Determine the (x, y) coordinate at the center of the cell enclosing the given text.  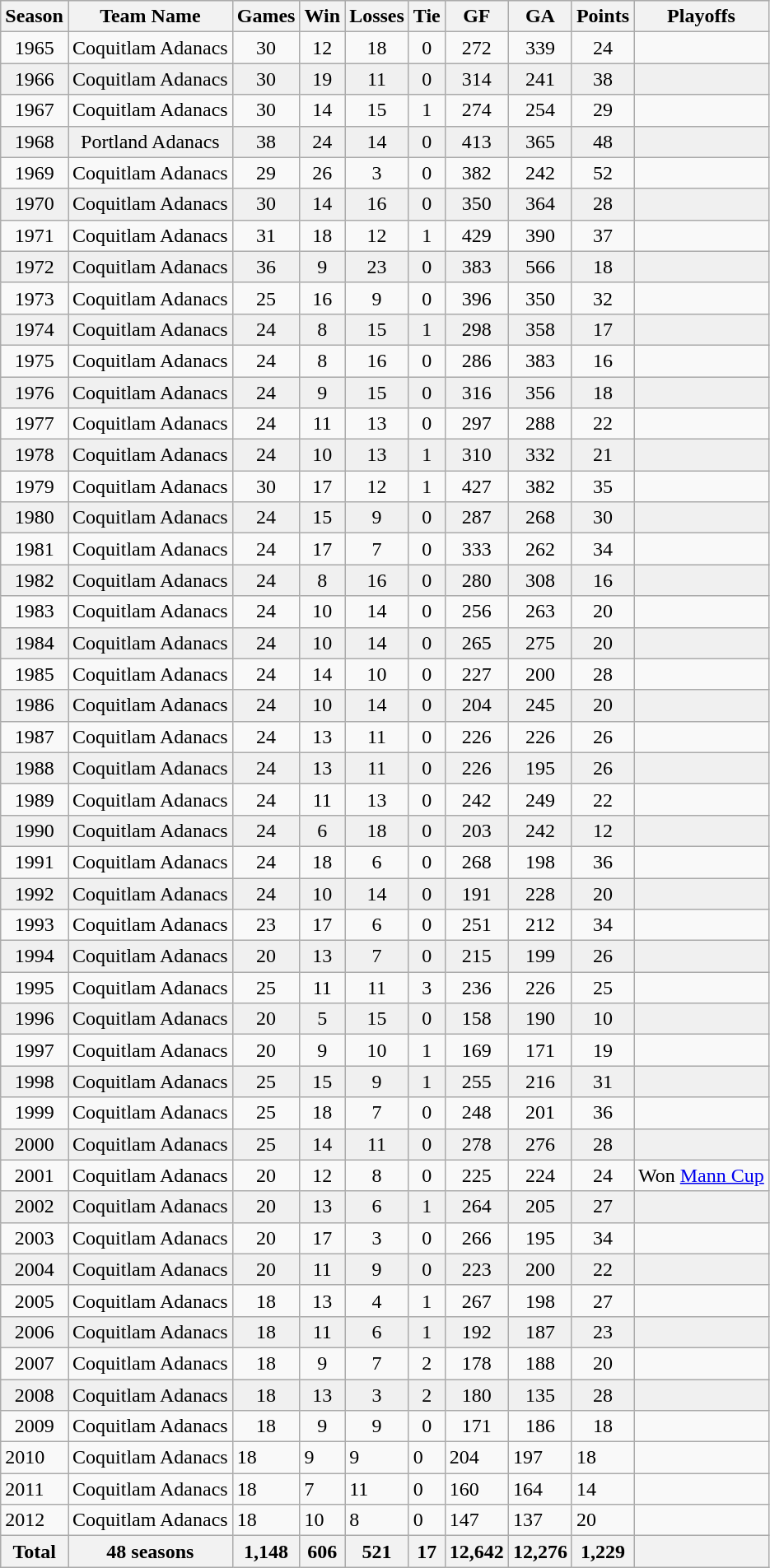
264 (476, 1207)
2003 (35, 1238)
1999 (35, 1113)
203 (476, 831)
241 (540, 79)
267 (476, 1300)
263 (540, 612)
2002 (35, 1207)
5 (323, 1019)
280 (476, 580)
275 (540, 643)
1,148 (266, 1552)
Tie (427, 16)
52 (603, 173)
Points (603, 16)
1995 (35, 988)
274 (476, 110)
521 (377, 1552)
606 (323, 1552)
1986 (35, 705)
1973 (35, 298)
276 (540, 1144)
225 (476, 1175)
178 (476, 1363)
429 (476, 235)
1980 (35, 518)
191 (476, 893)
Season (35, 16)
2004 (35, 1269)
48 (603, 142)
1976 (35, 393)
187 (540, 1332)
188 (540, 1363)
37 (603, 235)
Total (35, 1552)
227 (476, 674)
160 (476, 1489)
1978 (35, 455)
32 (603, 298)
Win (323, 16)
199 (540, 956)
Games (266, 16)
365 (540, 142)
1991 (35, 862)
1974 (35, 329)
1,229 (603, 1552)
12,276 (540, 1552)
1993 (35, 925)
Won Mann Cup (702, 1175)
Losses (377, 16)
223 (476, 1269)
Team Name (150, 16)
1977 (35, 424)
1988 (35, 768)
1987 (35, 737)
364 (540, 204)
2005 (35, 1300)
224 (540, 1175)
1979 (35, 486)
2009 (35, 1426)
297 (476, 424)
278 (476, 1144)
215 (476, 956)
12,642 (476, 1552)
35 (603, 486)
205 (540, 1207)
1967 (35, 110)
216 (540, 1082)
Portland Adanacs (150, 142)
135 (540, 1395)
236 (476, 988)
1984 (35, 643)
1994 (35, 956)
147 (476, 1520)
21 (603, 455)
192 (476, 1332)
180 (476, 1395)
2007 (35, 1363)
1992 (35, 893)
314 (476, 79)
262 (540, 549)
1990 (35, 831)
1982 (35, 580)
288 (540, 424)
1969 (35, 173)
390 (540, 235)
137 (540, 1520)
248 (476, 1113)
164 (540, 1489)
1996 (35, 1019)
1998 (35, 1082)
333 (476, 549)
2006 (35, 1332)
1983 (35, 612)
2008 (35, 1395)
298 (476, 329)
265 (476, 643)
1966 (35, 79)
1985 (35, 674)
158 (476, 1019)
332 (540, 455)
1975 (35, 361)
186 (540, 1426)
201 (540, 1113)
1968 (35, 142)
266 (476, 1238)
2001 (35, 1175)
197 (540, 1458)
190 (540, 1019)
1989 (35, 799)
316 (476, 393)
413 (476, 142)
212 (540, 925)
228 (540, 893)
255 (476, 1082)
566 (540, 267)
272 (476, 48)
308 (540, 580)
2012 (35, 1520)
2000 (35, 1144)
396 (476, 298)
251 (476, 925)
GA (540, 16)
254 (540, 110)
427 (476, 486)
287 (476, 518)
2011 (35, 1489)
4 (377, 1300)
169 (476, 1050)
Playoffs (702, 16)
286 (476, 361)
249 (540, 799)
356 (540, 393)
48 seasons (150, 1552)
GF (476, 16)
1997 (35, 1050)
339 (540, 48)
1972 (35, 267)
2010 (35, 1458)
1971 (35, 235)
245 (540, 705)
1970 (35, 204)
358 (540, 329)
1981 (35, 549)
310 (476, 455)
256 (476, 612)
1965 (35, 48)
